For the text-containing cell, return its midpoint in (x, y) coordinate format. 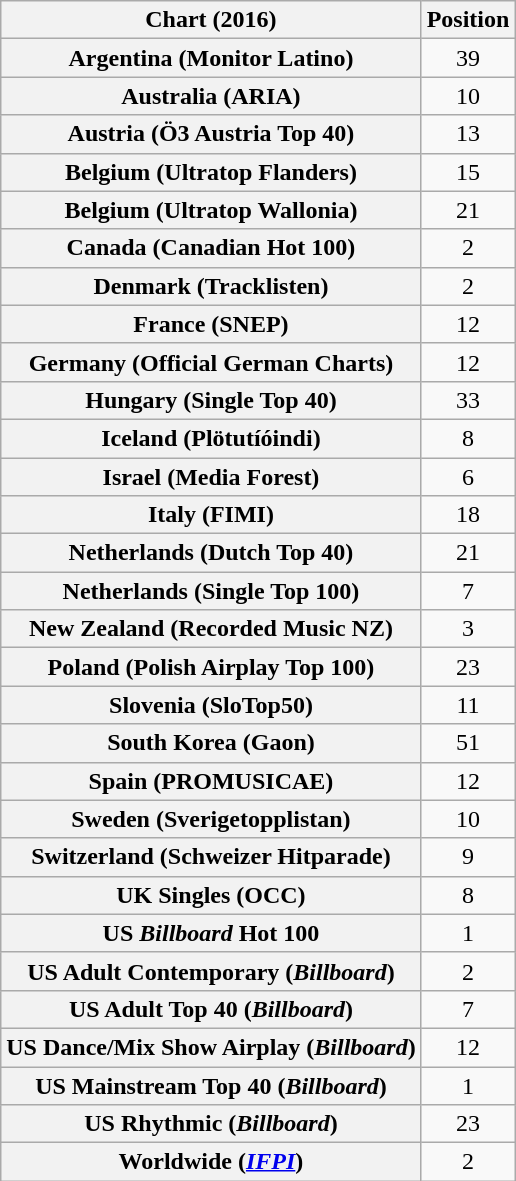
6 (468, 477)
US Rhythmic (Billboard) (211, 1124)
Poland (Polish Airplay Top 100) (211, 667)
Switzerland (Schweizer Hitparade) (211, 857)
Worldwide (IFPI) (211, 1162)
Belgium (Ultratop Wallonia) (211, 210)
Netherlands (Dutch Top 40) (211, 553)
UK Singles (OCC) (211, 895)
51 (468, 743)
13 (468, 134)
France (SNEP) (211, 324)
US Mainstream Top 40 (Billboard) (211, 1085)
33 (468, 400)
Argentina (Monitor Latino) (211, 58)
New Zealand (Recorded Music NZ) (211, 629)
11 (468, 705)
Canada (Canadian Hot 100) (211, 248)
US Dance/Mix Show Airplay (Billboard) (211, 1047)
Israel (Media Forest) (211, 477)
Chart (2016) (211, 20)
Hungary (Single Top 40) (211, 400)
9 (468, 857)
3 (468, 629)
Germany (Official German Charts) (211, 362)
Australia (ARIA) (211, 96)
Belgium (Ultratop Flanders) (211, 172)
Slovenia (SloTop50) (211, 705)
South Korea (Gaon) (211, 743)
Italy (FIMI) (211, 515)
18 (468, 515)
Denmark (Tracklisten) (211, 286)
US Billboard Hot 100 (211, 933)
Austria (Ö3 Austria Top 40) (211, 134)
Position (468, 20)
Sweden (Sverigetopplistan) (211, 819)
39 (468, 58)
Netherlands (Single Top 100) (211, 591)
Iceland (Plötutíóindi) (211, 438)
US Adult Top 40 (Billboard) (211, 1009)
15 (468, 172)
US Adult Contemporary (Billboard) (211, 971)
Spain (PROMUSICAE) (211, 781)
